From the cell containing the given text, extract its center point as (X, Y) coordinate. 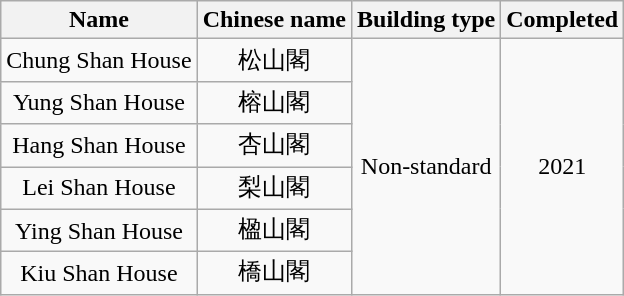
橋山閣 (274, 274)
梨山閣 (274, 188)
Chinese name (274, 20)
榕山閣 (274, 102)
Ying Shan House (99, 230)
Lei Shan House (99, 188)
Yung Shan House (99, 102)
松山閣 (274, 60)
杏山閣 (274, 146)
Non-standard (426, 166)
Hang Shan House (99, 146)
Name (99, 20)
Building type (426, 20)
Completed (562, 20)
楹山閣 (274, 230)
Chung Shan House (99, 60)
2021 (562, 166)
Kiu Shan House (99, 274)
